Detect which cell encompasses the target text, then output its (x, y) center coordinate. 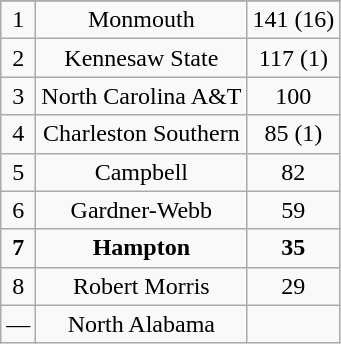
82 (294, 172)
Gardner-Webb (142, 210)
6 (18, 210)
Robert Morris (142, 286)
3 (18, 96)
59 (294, 210)
7 (18, 248)
Campbell (142, 172)
85 (1) (294, 134)
North Alabama (142, 324)
35 (294, 248)
5 (18, 172)
2 (18, 58)
— (18, 324)
Monmouth (142, 20)
Charleston Southern (142, 134)
4 (18, 134)
117 (1) (294, 58)
Kennesaw State (142, 58)
8 (18, 286)
141 (16) (294, 20)
1 (18, 20)
North Carolina A&T (142, 96)
29 (294, 286)
Hampton (142, 248)
100 (294, 96)
